Scan for the cell matching the given text and deliver its [X, Y] coordinate at center. 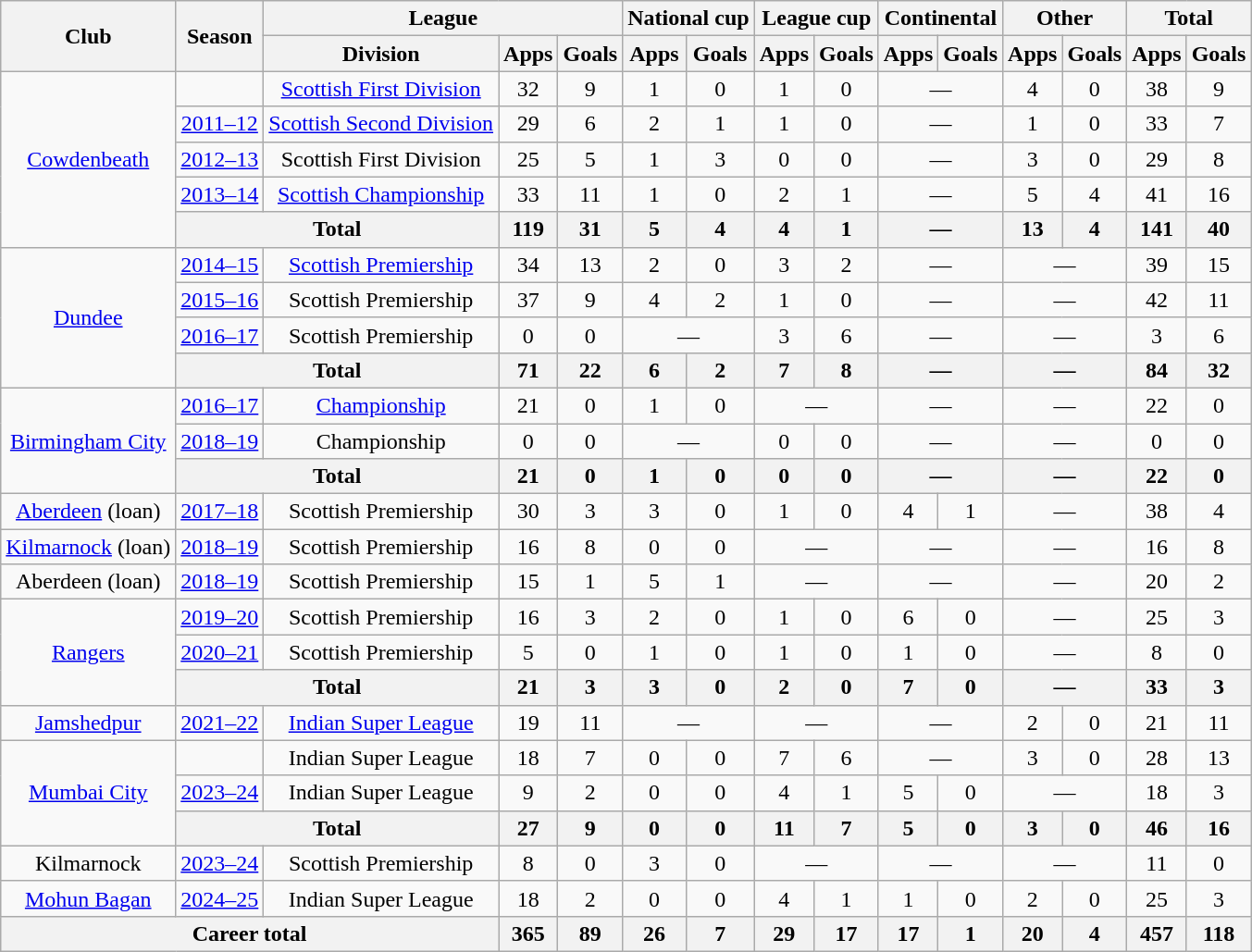
34 [528, 265]
457 [1157, 933]
31 [590, 229]
Mohun Bagan [89, 898]
141 [1157, 229]
84 [1157, 370]
Season [220, 36]
Other [1065, 19]
League cup [816, 19]
Scottish Championship [381, 194]
89 [590, 933]
2015–16 [220, 300]
2011–12 [220, 124]
League [443, 19]
Scottish Second Division [381, 124]
Kilmarnock [89, 863]
41 [1157, 194]
2024–25 [220, 898]
Dundee [89, 317]
27 [528, 828]
365 [528, 933]
40 [1219, 229]
42 [1157, 300]
46 [1157, 828]
Rangers [89, 652]
2021–22 [220, 723]
2017–18 [220, 512]
Career total [250, 933]
Division [381, 54]
37 [528, 300]
Continental [940, 19]
2020–21 [220, 652]
Cowdenbeath [89, 159]
2013–14 [220, 194]
2014–15 [220, 265]
2012–13 [220, 159]
30 [528, 512]
Birmingham City [89, 440]
Jamshedpur [89, 723]
28 [1157, 758]
119 [528, 229]
118 [1219, 933]
71 [528, 370]
Club [89, 36]
2019–20 [220, 617]
39 [1157, 265]
26 [654, 933]
Mumbai City [89, 793]
Kilmarnock (loan) [89, 547]
National cup [688, 19]
19 [528, 723]
